Return (X, Y) of the center of cell containing provided text 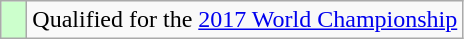
Qualified for the 2017 World Championship (245, 20)
